Locate the cell with the specified text and output its [X, Y] center coordinate. 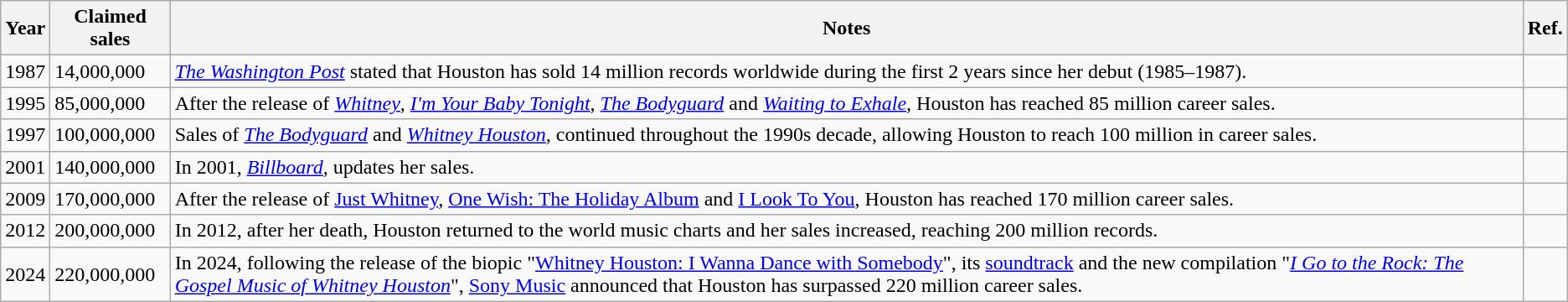
1997 [25, 135]
In 2012, after her death, Houston returned to the world music charts and her sales increased, reaching 200 million records. [846, 231]
In 2001, Billboard, updates her sales. [846, 167]
2009 [25, 199]
Claimed sales [111, 29]
140,000,000 [111, 167]
1987 [25, 71]
2024 [25, 273]
Sales of The Bodyguard and Whitney Houston, continued throughout the 1990s decade, allowing Houston to reach 100 million in career sales. [846, 135]
220,000,000 [111, 273]
Notes [846, 29]
2012 [25, 231]
After the release of Whitney, I'm Your Baby Tonight, The Bodyguard and Waiting to Exhale, Houston has reached 85 million career sales. [846, 103]
Year [25, 29]
Ref. [1545, 29]
170,000,000 [111, 199]
2001 [25, 167]
200,000,000 [111, 231]
The Washington Post stated that Houston has sold 14 million records worldwide during the first 2 years since her debut (1985–1987). [846, 71]
1995 [25, 103]
14,000,000 [111, 71]
After the release of Just Whitney, One Wish: The Holiday Album and I Look To You, Houston has reached 170 million career sales. [846, 199]
100,000,000 [111, 135]
85,000,000 [111, 103]
